From the cell containing the given text, extract its center point as [X, Y] coordinate. 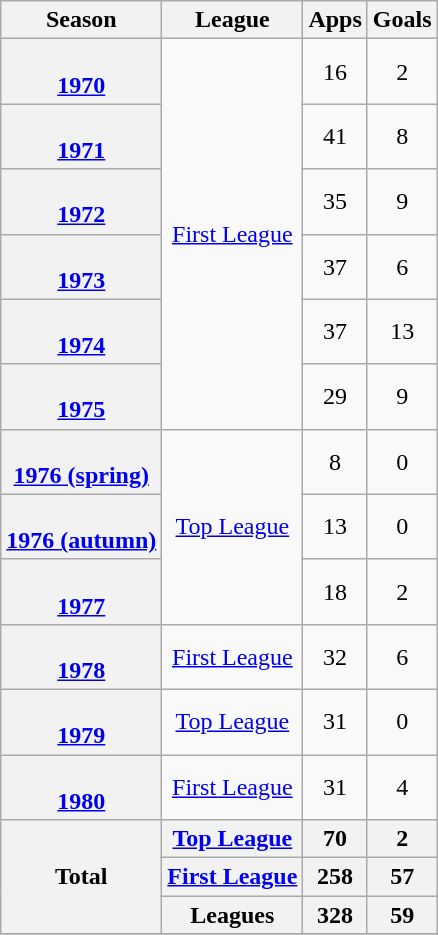
4 [402, 786]
1973 [82, 266]
Goals [402, 20]
70 [335, 839]
League [232, 20]
Total [82, 877]
1976 (autumn) [82, 526]
1978 [82, 656]
32 [335, 656]
29 [335, 396]
1976 (spring) [82, 462]
57 [402, 877]
41 [335, 136]
1977 [82, 592]
1972 [82, 202]
258 [335, 877]
16 [335, 72]
1979 [82, 722]
1971 [82, 136]
1974 [82, 332]
Leagues [232, 915]
18 [335, 592]
1975 [82, 396]
1970 [82, 72]
59 [402, 915]
Season [82, 20]
1980 [82, 786]
Apps [335, 20]
35 [335, 202]
328 [335, 915]
